Identify which cell holds the provided text, then report its [x, y] central coordinate. 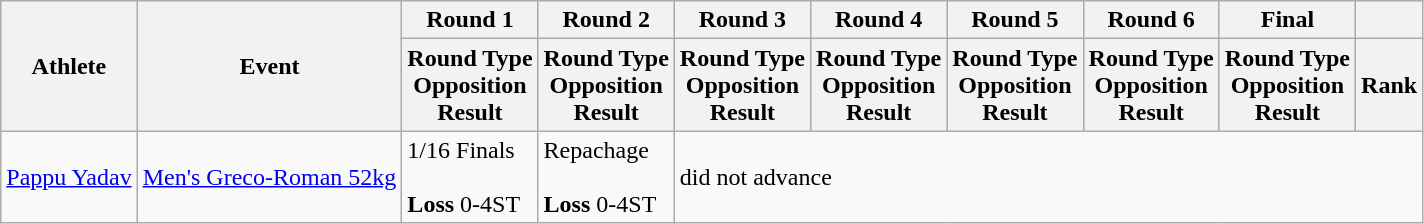
did not advance [1048, 177]
Event [270, 66]
Men's Greco-Roman 52kg [270, 177]
Round 5 [1015, 20]
RepachageLoss 0-4ST [606, 177]
Rank [1390, 85]
Pappu Yadav [69, 177]
Athlete [69, 66]
Round 4 [879, 20]
Round 3 [742, 20]
Final [1287, 20]
Round 6 [1151, 20]
Round 2 [606, 20]
Round 1 [470, 20]
1/16 FinalsLoss 0-4ST [470, 177]
